Return the (X, Y) coordinate for the center point of the cell that contains the specified text.  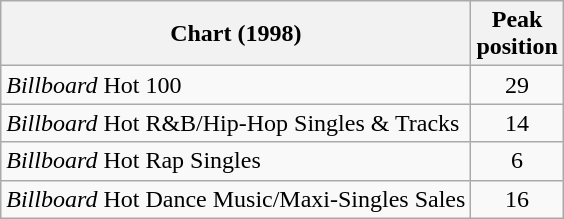
Peakposition (517, 34)
6 (517, 161)
Billboard Hot R&B/Hip-Hop Singles & Tracks (236, 123)
14 (517, 123)
Billboard Hot 100 (236, 85)
29 (517, 85)
Billboard Hot Rap Singles (236, 161)
Chart (1998) (236, 34)
Billboard Hot Dance Music/Maxi-Singles Sales (236, 199)
16 (517, 199)
